Provide the (x, y) coordinate of the cell's center where the given text is located.  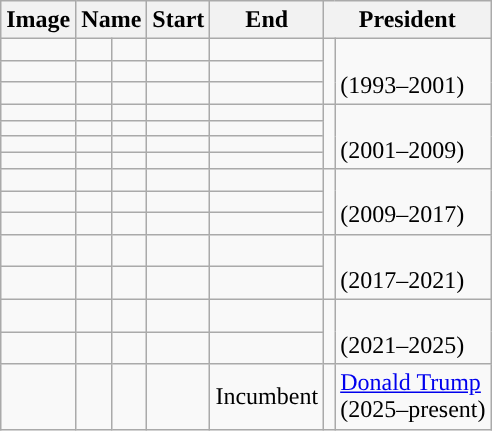
(2017–2021) (413, 266)
End (267, 20)
Image (38, 20)
(2021–2025) (413, 332)
(2001–2009) (413, 136)
Donald Trump(2025–present) (413, 396)
Name (112, 20)
(2009–2017) (413, 202)
(1993–2001) (413, 72)
President (408, 20)
Start (178, 20)
Incumbent (267, 396)
